Provide the [X, Y] coordinate of the cell's center where the given text is located.  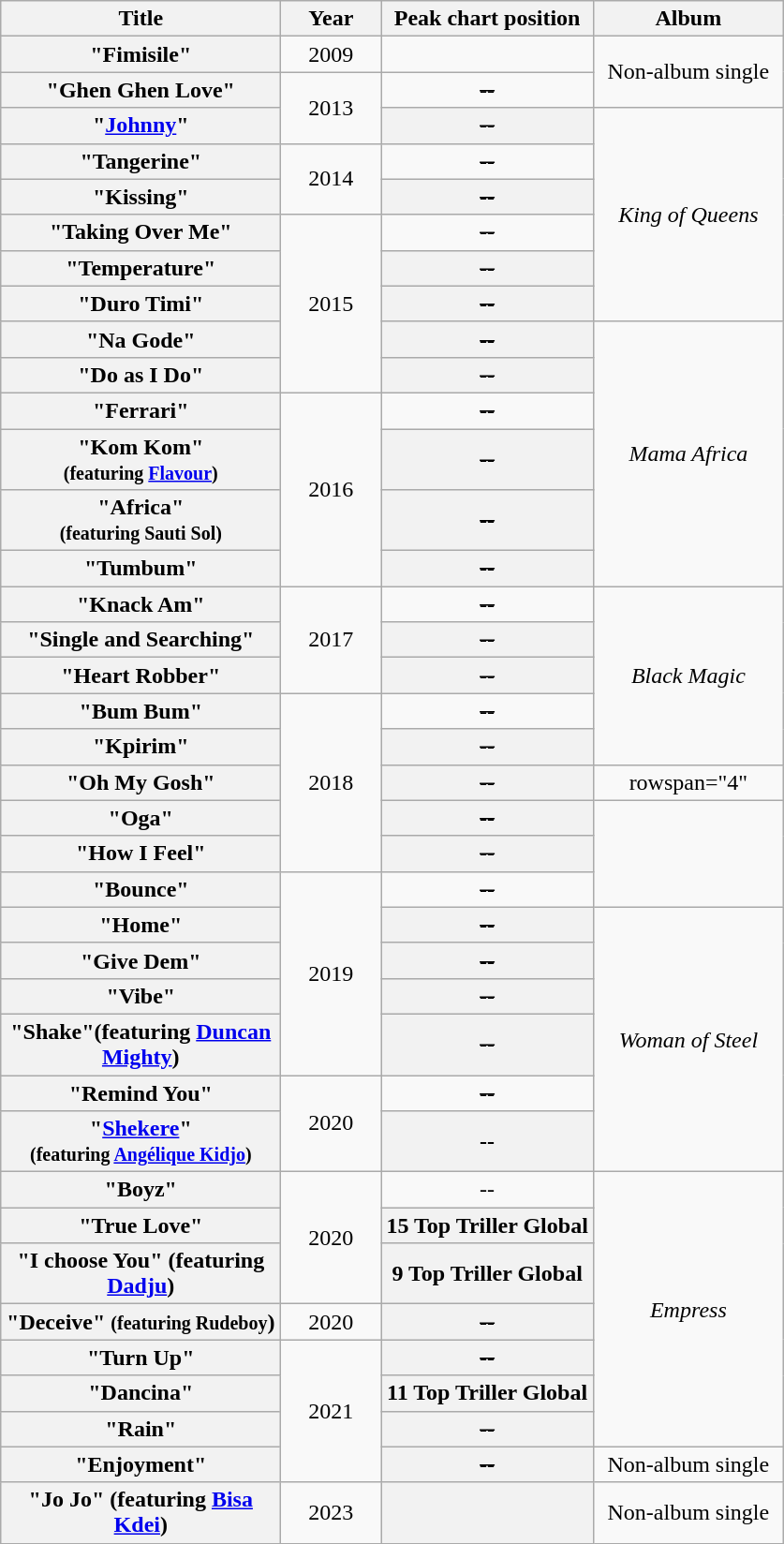
"Boyz" [141, 1190]
"I choose You" (featuring Dadju) [141, 1274]
"Turn Up" [141, 1358]
2021 [332, 1411]
"Taking Over Me" [141, 232]
Mama Africa [688, 453]
"Home" [141, 925]
Album [688, 19]
"Heart Robber" [141, 675]
"Tangerine" [141, 161]
15 Top Triller Global [487, 1225]
"Rain" [141, 1429]
"Johnny" [141, 126]
"Jo Jo" (featuring Bisa Kdei) [141, 1512]
"Kissing" [141, 197]
"Oga" [141, 818]
Empress [688, 1310]
2014 [332, 179]
"How I Feel" [141, 854]
"Give Dem" [141, 960]
2013 [332, 108]
"Oh My Gosh" [141, 782]
"Africa"(featuring Sauti Sol) [141, 521]
"Vibe" [141, 996]
"Shake"(featuring Duncan Mighty) [141, 1044]
9 Top Triller Global [487, 1274]
Year [332, 19]
"Dancina" [141, 1393]
"Single and Searching" [141, 640]
"Bum Bum" [141, 711]
Peak chart position [487, 19]
"True Love" [141, 1225]
"Na Gode" [141, 339]
2016 [332, 489]
"Deceive" (featuring Rudeboy) [141, 1322]
"Kpirim" [141, 747]
"Ferrari" [141, 410]
"Remind You" [141, 1093]
2015 [332, 304]
"Ghen Ghen Love" [141, 90]
2019 [332, 972]
2023 [332, 1512]
Title [141, 19]
2017 [332, 640]
"Do as I Do" [141, 375]
"Duro Timi" [141, 304]
"Knack Am" [141, 604]
"Fimisile" [141, 54]
Woman of Steel [688, 1039]
11 Top Triller Global [487, 1393]
"Shekere" (featuring Angélique Kidjo) [141, 1141]
"Bounce" [141, 889]
King of Queens [688, 215]
2018 [332, 782]
2009 [332, 54]
"Tumbum" [141, 569]
"Enjoyment" [141, 1464]
"Temperature" [141, 268]
"Kom Kom"(featuring Flavour) [141, 459]
Black Magic [688, 675]
rowspan="4" [688, 782]
